Find where the given text appears and provide that cell's center as (X, Y) coordinate. 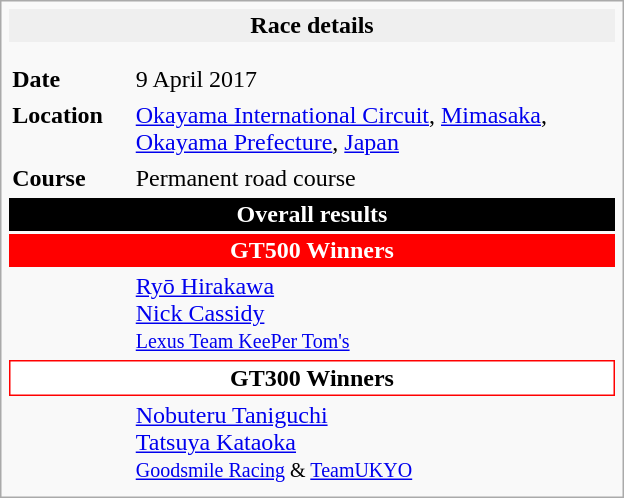
GT500 Winners (312, 250)
Course (69, 178)
Nobuteru Taniguchi Tatsuya KataokaGoodsmile Racing & TeamUKYO (374, 442)
Overall results (312, 214)
Okayama International Circuit, Mimasaka, Okayama Prefecture, Japan (374, 129)
Ryō Hirakawa Nick CassidyLexus Team KeePer Tom's (374, 314)
Race details (312, 26)
Permanent road course (374, 178)
Date (69, 80)
Location (69, 129)
9 April 2017 (374, 80)
GT300 Winners (312, 378)
